Find where the given text appears and provide that cell's center as [X, Y] coordinate. 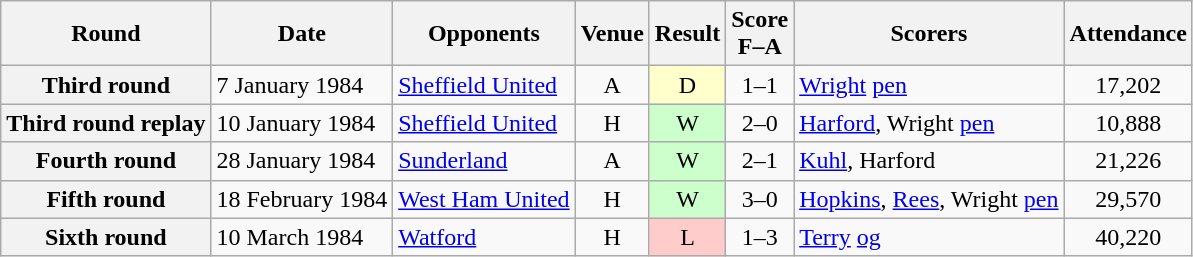
Fourth round [106, 161]
Fifth round [106, 199]
Sixth round [106, 237]
7 January 1984 [302, 85]
28 January 1984 [302, 161]
Third round replay [106, 123]
1–3 [760, 237]
Attendance [1128, 34]
10 January 1984 [302, 123]
Date [302, 34]
2–0 [760, 123]
Venue [612, 34]
1–1 [760, 85]
Harford, Wright pen [929, 123]
Hopkins, Rees, Wright pen [929, 199]
3–0 [760, 199]
10,888 [1128, 123]
Watford [484, 237]
Opponents [484, 34]
21,226 [1128, 161]
ScoreF–A [760, 34]
17,202 [1128, 85]
2–1 [760, 161]
29,570 [1128, 199]
Result [687, 34]
10 March 1984 [302, 237]
Third round [106, 85]
Kuhl, Harford [929, 161]
Terry og [929, 237]
L [687, 237]
Sunderland [484, 161]
18 February 1984 [302, 199]
D [687, 85]
40,220 [1128, 237]
Wright pen [929, 85]
Round [106, 34]
West Ham United [484, 199]
Scorers [929, 34]
